Provide the [x, y] coordinate of the cell's center where the given text is located.  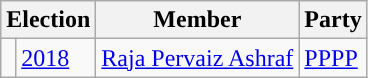
Party [333, 20]
PPPP [333, 58]
Member [198, 20]
Raja Pervaiz Ashraf [198, 58]
Election [48, 20]
2018 [56, 58]
